Pinpoint the cell where the given text exists, returning its [X, Y] midpoint coordinate. 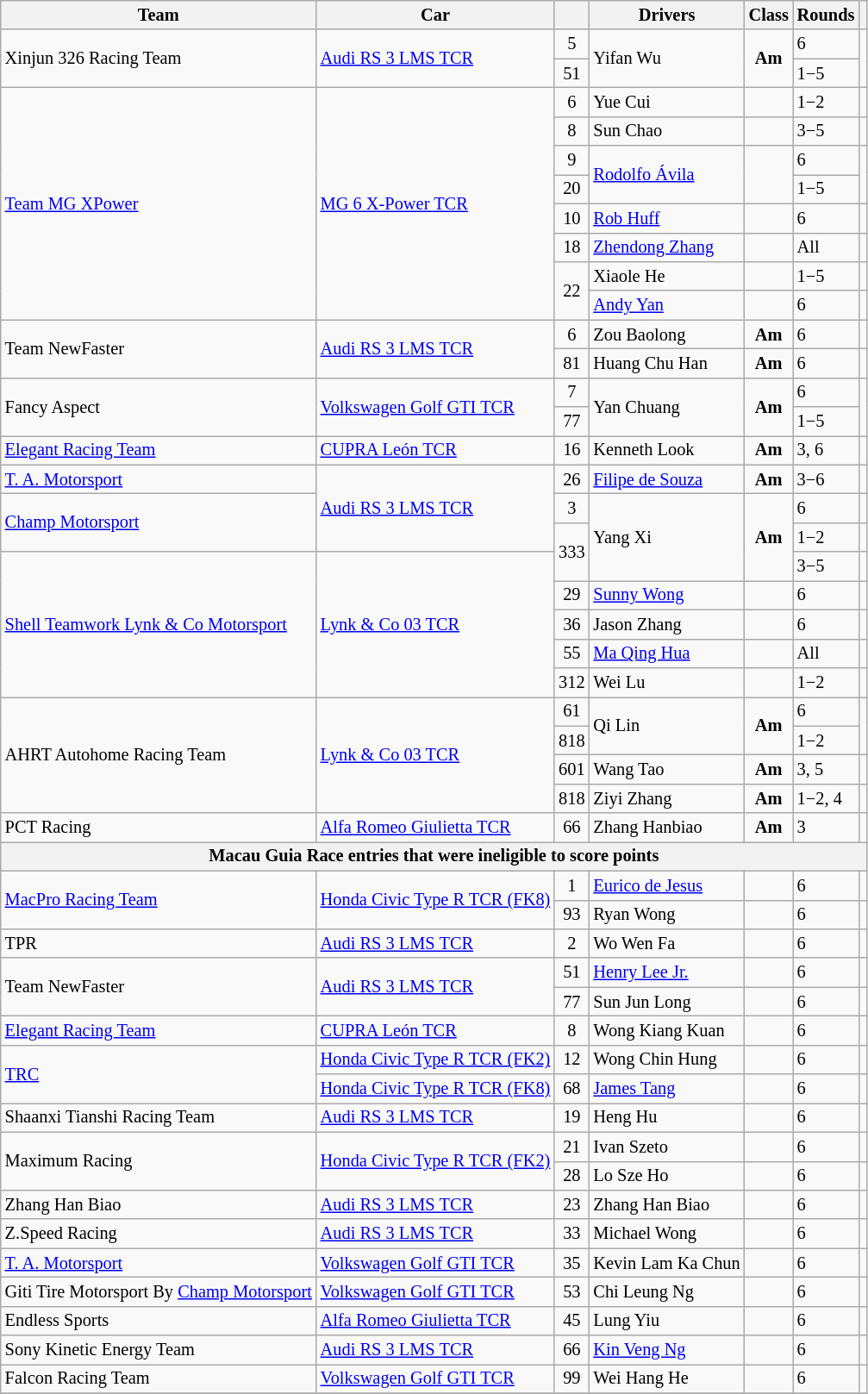
36 [571, 624]
23 [571, 1204]
3, 5 [826, 769]
18 [571, 247]
Shell Teamwork Lynk & Co Motorsport [159, 624]
Xiaole He [666, 276]
Andy Yan [666, 305]
Wei Lu [666, 682]
12 [571, 1060]
Wo Wen Fa [666, 943]
TPR [159, 943]
Yue Cui [666, 102]
Yang Xi [666, 536]
Class [769, 15]
Yan Chuang [666, 407]
312 [571, 682]
Shaanxi Tianshi Racing Team [159, 1117]
Wei Hang He [666, 1378]
45 [571, 1321]
Sun Chao [666, 131]
53 [571, 1291]
Macau Guia Race entries that were ineligible to score points [434, 856]
10 [571, 218]
Wong Kiang Kuan [666, 1030]
Team [159, 15]
9 [571, 160]
Kevin Lam Ka Chun [666, 1263]
81 [571, 363]
Zhang Hanbiao [666, 828]
Champ Motorsport [159, 522]
Maximum Racing [159, 1160]
1−2, 4 [826, 798]
TRC [159, 1074]
20 [571, 189]
Qi Lin [666, 726]
19 [571, 1117]
PCT Racing [159, 828]
AHRT Autohome Racing Team [159, 755]
Team MG XPower [159, 203]
99 [571, 1378]
16 [571, 450]
Lo Sze Ho [666, 1176]
35 [571, 1263]
61 [571, 711]
Huang Chu Han [666, 363]
Ma Qing Hua [666, 653]
Giti Tire Motorsport By Champ Motorsport [159, 1291]
Sony Kinetic Energy Team [159, 1350]
Zhendong Zhang [666, 247]
29 [571, 595]
Chi Leung Ng [666, 1291]
Sunny Wong [666, 595]
Rob Huff [666, 218]
93 [571, 915]
Z.Speed Racing [159, 1234]
MacPro Racing Team [159, 900]
33 [571, 1234]
Sun Jun Long [666, 1002]
Ziyi Zhang [666, 798]
Lung Yiu [666, 1321]
3−6 [826, 479]
55 [571, 653]
22 [571, 290]
Heng Hu [666, 1117]
26 [571, 479]
28 [571, 1176]
Kin Veng Ng [666, 1350]
MG 6 X-Power TCR [436, 203]
Drivers [666, 15]
Eurico de Jesus [666, 885]
Michael Wong [666, 1234]
Yifan Wu [666, 59]
Kenneth Look [666, 450]
Ivan Szeto [666, 1147]
Ryan Wong [666, 915]
Falcon Racing Team [159, 1378]
2 [571, 943]
68 [571, 1089]
James Tang [666, 1089]
1 [571, 885]
Rounds [826, 15]
5 [571, 44]
Jason Zhang [666, 624]
Rodolfo Ávila [666, 174]
21 [571, 1147]
3, 6 [826, 450]
333 [571, 552]
601 [571, 769]
Endless Sports [159, 1321]
Fancy Aspect [159, 407]
7 [571, 392]
Filipe de Souza [666, 479]
Henry Lee Jr. [666, 972]
Car [436, 15]
Zou Baolong [666, 334]
Wong Chin Hung [666, 1060]
Wang Tao [666, 769]
Xinjun 326 Racing Team [159, 59]
